Search for the cell housing the specified text and yield its (x, y) center coordinate. 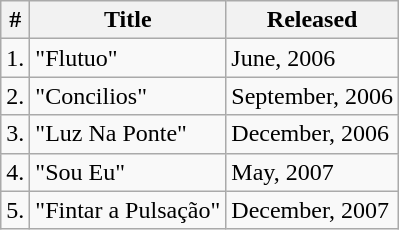
1. (16, 58)
4. (16, 172)
December, 2007 (312, 210)
# (16, 20)
June, 2006 (312, 58)
"Luz Na Ponte" (128, 134)
"Sou Eu" (128, 172)
"Flutuo" (128, 58)
September, 2006 (312, 96)
2. (16, 96)
December, 2006 (312, 134)
May, 2007 (312, 172)
Released (312, 20)
5. (16, 210)
3. (16, 134)
Title (128, 20)
"Fintar a Pulsação" (128, 210)
"Concilios" (128, 96)
